For the text-containing cell, return its midpoint in [x, y] coordinate format. 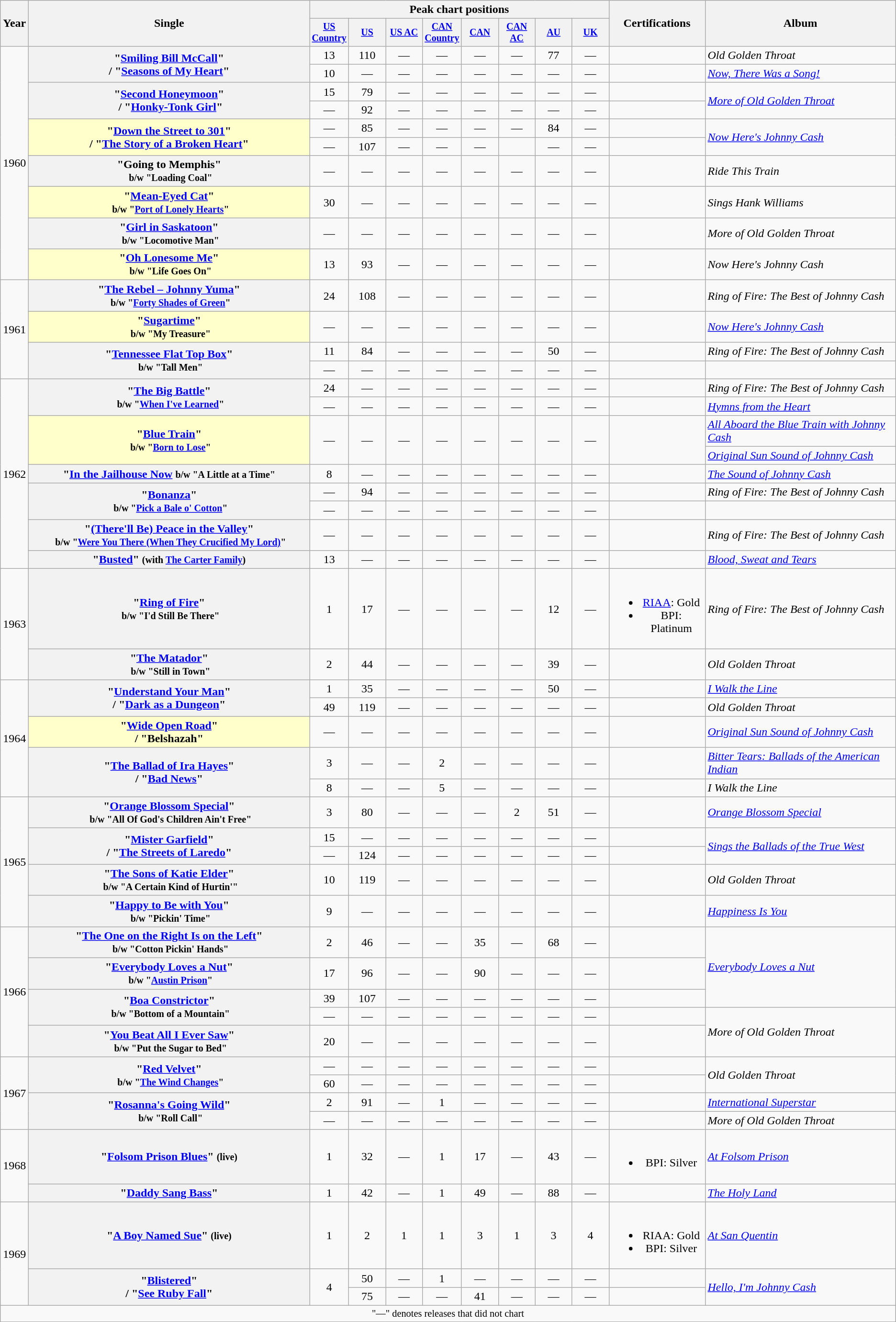
11 [329, 351]
20 [329, 1041]
108 [368, 296]
UK [591, 33]
1963 [14, 624]
All Aboard the Blue Train with Johnny Cash [800, 431]
96 [368, 974]
"The One on the Right Is on the Left" b/w "Cotton Pickin' Hands" [169, 942]
"Mister Garfield"/ "The Streets of Laredo" [169, 846]
110 [368, 55]
41 [480, 1296]
"Tennessee Flat Top Box" b/w "Tall Men" [169, 361]
"Blue Train" b/w "Born to Lose" [169, 440]
60 [329, 1084]
"In the Jailhouse Now b/w "A Little at a Time" [169, 474]
"Blistered"/ "See Ruby Fall" [169, 1287]
"Folsom Prison Blues" (live) [169, 1157]
79 [368, 91]
42 [368, 1193]
Everybody Loves a Nut [800, 967]
"The Ballad of Ira Hayes"/ "Bad News" [169, 772]
US [368, 33]
"(There'll Be) Peace in the Valley" b/w "Were You There (When They Crucified My Lord)" [169, 535]
Sings the Ballads of the True West [800, 846]
88 [553, 1193]
85 [368, 128]
CAN Country [442, 33]
Now, There Was a Song! [800, 73]
Ride This Train [800, 171]
1966 [14, 991]
92 [368, 110]
"The Rebel – Johnny Yuma" b/w "Forty Shades of Green" [169, 296]
"Red Velvet" b/w "The Wind Changes" [169, 1075]
43 [553, 1157]
1967 [14, 1093]
"Girl in Saskatoon" b/w "Locomotive Man" [169, 234]
"Sugartime" b/w "My Treasure" [169, 327]
The Holy Land [800, 1193]
9 [329, 911]
1969 [14, 1254]
"Smiling Bill McCall"/ "Seasons of My Heart" [169, 64]
"Second Honeymoon" / "Honky-Tonk Girl" [169, 101]
Single [169, 23]
Hello, I'm Johnny Cash [800, 1287]
BPI: Silver [657, 1157]
51 [553, 812]
12 [553, 609]
"Happy to Be with You" b/w "Pickin' Time" [169, 911]
CAN AC [517, 33]
80 [368, 812]
Orange Blossom Special [800, 812]
1965 [14, 862]
RIAA: Gold BPI: Platinum [657, 609]
93 [368, 264]
"You Beat All I Ever Saw" b/w "Put the Sugar to Bed" [169, 1041]
"Everybody Loves a Nut" b/w "Austin Prison" [169, 974]
"A Boy Named Sue" (live) [169, 1235]
"Daddy Sang Bass" [169, 1193]
Hymns from the Heart [800, 406]
Certifications [657, 23]
"Boa Constrictor" b/w "Bottom of a Mountain" [169, 1007]
"Wide Open Road"/ "Belshazah" [169, 732]
"Orange Blossom Special" b/w "All Of God's Children Ain't Free" [169, 812]
94 [368, 492]
Happiness Is You [800, 911]
68 [553, 942]
"Oh Lonesome Me" b/w "Life Goes On" [169, 264]
US AC [404, 33]
44 [368, 665]
Bitter Tears: Ballads of the American Indian [800, 763]
International Superstar [800, 1102]
124 [368, 855]
RIAA: GoldBPI: Silver [657, 1235]
46 [368, 942]
Sings Hank Williams [800, 202]
32 [368, 1157]
1964 [14, 738]
"Busted" (with The Carter Family) [169, 560]
"—" denotes releases that did not chart [448, 1313]
5 [442, 788]
"Down the Street to 301"/ "The Story of a Broken Heart" [169, 137]
Peak chart positions [459, 10]
1962 [14, 474]
At San Quentin [800, 1235]
"Understand Your Man"/ "Dark as a Dungeon" [169, 698]
"Rosanna's Going Wild" b/w "Roll Call" [169, 1111]
CAN [480, 33]
"The Big Battle" b/w "When I've Learned" [169, 397]
"Ring of Fire" b/w "I'd Still Be There" [169, 609]
"Bonanza" b/w "Pick a Bale o' Cotton" [169, 501]
"Going to Memphis" b/w "Loading Coal" [169, 171]
"Mean-Eyed Cat" b/w "Port of Lonely Hearts" [169, 202]
AU [553, 33]
1960 [14, 163]
"The Matador" b/w "Still in Town" [169, 665]
Blood, Sweat and Tears [800, 560]
The Sound of Johnny Cash [800, 474]
90 [480, 974]
Year [14, 23]
77 [553, 55]
91 [368, 1102]
30 [329, 202]
US Country [329, 33]
1961 [14, 329]
Album [800, 23]
1968 [14, 1165]
At Folsom Prison [800, 1157]
"The Sons of Katie Elder" b/w "A Certain Kind of Hurtin'" [169, 880]
75 [368, 1296]
